Return [x, y] of the center of cell containing provided text 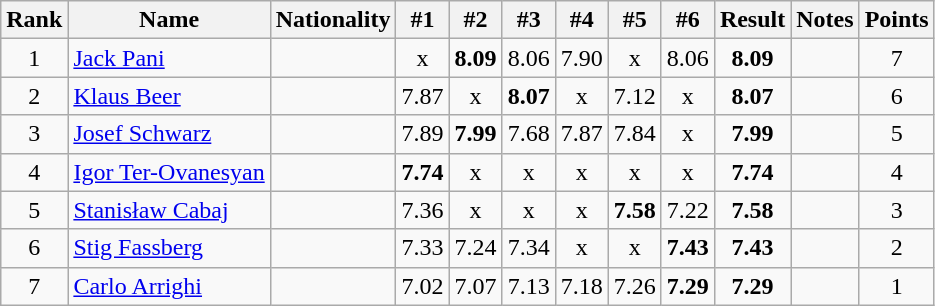
7.89 [422, 134]
7.34 [528, 248]
7.02 [422, 286]
Stig Fassberg [169, 248]
Nationality [333, 20]
#3 [528, 20]
7.33 [422, 248]
7.07 [476, 286]
7.90 [582, 58]
Rank [34, 20]
Stanisław Cabaj [169, 210]
Jack Pani [169, 58]
Klaus Beer [169, 96]
Carlo Arrighi [169, 286]
#6 [688, 20]
7.13 [528, 286]
Notes [825, 20]
#2 [476, 20]
7.24 [476, 248]
Josef Schwarz [169, 134]
7.18 [582, 286]
Result [752, 20]
#4 [582, 20]
Points [896, 20]
#5 [634, 20]
7.12 [634, 96]
#1 [422, 20]
7.68 [528, 134]
7.22 [688, 210]
7.36 [422, 210]
7.26 [634, 286]
7.84 [634, 134]
Igor Ter-Ovanesyan [169, 172]
Name [169, 20]
